Output the [x, y] coordinate of the center of the cell containing the given text.  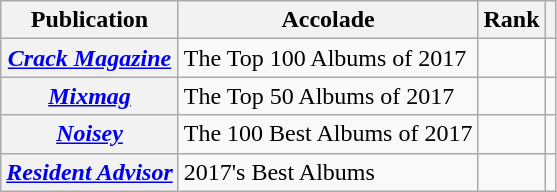
Accolade [328, 20]
Rank [512, 20]
Crack Magazine [90, 58]
Resident Advisor [90, 172]
Publication [90, 20]
The Top 50 Albums of 2017 [328, 96]
Noisey [90, 134]
Mixmag [90, 96]
2017's Best Albums [328, 172]
The 100 Best Albums of 2017 [328, 134]
The Top 100 Albums of 2017 [328, 58]
